Detect which cell encompasses the target text, then output its [x, y] center coordinate. 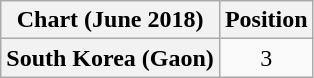
South Korea (Gaon) [110, 58]
Position [266, 20]
3 [266, 58]
Chart (June 2018) [110, 20]
